Return (x, y) of the center of cell containing provided text 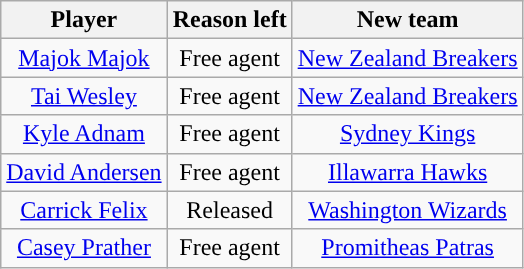
Washington Wizards (408, 210)
Kyle Adnam (84, 134)
New team (408, 20)
Majok Majok (84, 58)
Tai Wesley (84, 96)
Casey Prather (84, 248)
Carrick Felix (84, 210)
Sydney Kings (408, 134)
Reason left (230, 20)
Illawarra Hawks (408, 172)
Player (84, 20)
David Andersen (84, 172)
Promitheas Patras (408, 248)
Released (230, 210)
